Detect which cell encompasses the target text, then output its (X, Y) center coordinate. 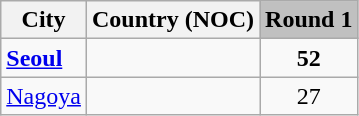
Round 1 (309, 20)
27 (309, 96)
Seoul (44, 58)
Nagoya (44, 96)
City (44, 20)
52 (309, 58)
Country (NOC) (172, 20)
